Find where the given text appears and provide that cell's center as [X, Y] coordinate. 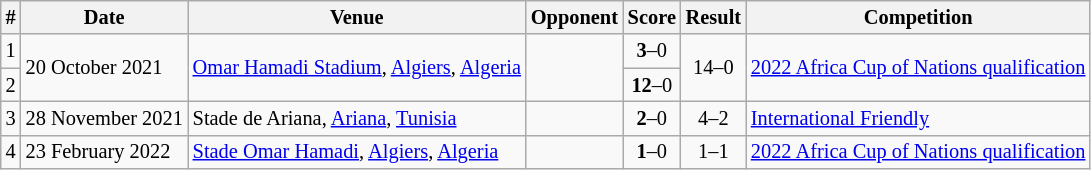
Omar Hamadi Stadium, Algiers, Algeria [357, 68]
3 [11, 118]
4–2 [714, 118]
2 [11, 85]
3–0 [652, 51]
Stade Omar Hamadi, Algiers, Algeria [357, 152]
1 [11, 51]
International Friendly [918, 118]
Score [652, 17]
12–0 [652, 85]
14–0 [714, 68]
20 October 2021 [104, 68]
Competition [918, 17]
Stade de Ariana, Ariana, Tunisia [357, 118]
# [11, 17]
23 February 2022 [104, 152]
4 [11, 152]
Date [104, 17]
Opponent [574, 17]
28 November 2021 [104, 118]
Venue [357, 17]
2–0 [652, 118]
1–1 [714, 152]
1–0 [652, 152]
Result [714, 17]
